Search for the cell housing the specified text and yield its (X, Y) center coordinate. 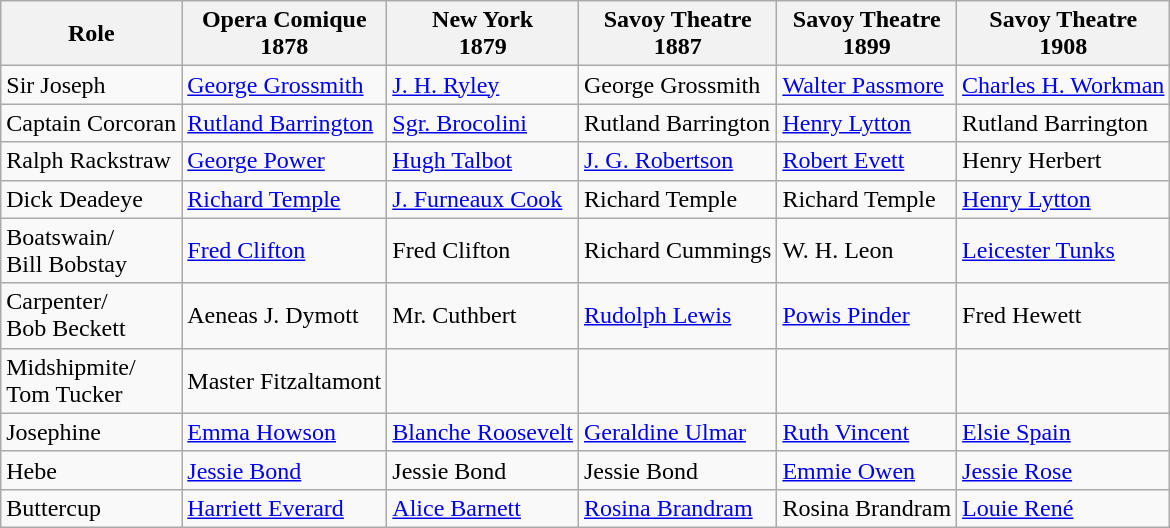
Charles H. Workman (1064, 85)
Dick Deadeye (92, 199)
Henry Herbert (1064, 161)
Josephine (92, 432)
Richard Cummings (677, 250)
Savoy Theatre1887 (677, 34)
Savoy Theatre1908 (1064, 34)
Powis Pinder (867, 316)
Sgr. Brocolini (483, 123)
Jessie Rose (1064, 470)
Opera Comique1878 (284, 34)
Louie René (1064, 508)
Harriett Everard (284, 508)
Mr. Cuthbert (483, 316)
J. G. Robertson (677, 161)
Alice Barnett (483, 508)
Walter Passmore (867, 85)
Captain Corcoran (92, 123)
Savoy Theatre1899 (867, 34)
W. H. Leon (867, 250)
Boatswain/Bill Bobstay (92, 250)
Master Fitzaltamont (284, 380)
Hebe (92, 470)
Blanche Roosevelt (483, 432)
Hugh Talbot (483, 161)
Fred Hewett (1064, 316)
Elsie Spain (1064, 432)
Ruth Vincent (867, 432)
Leicester Tunks (1064, 250)
Buttercup (92, 508)
Role (92, 34)
J. H. Ryley (483, 85)
J. Furneaux Cook (483, 199)
Sir Joseph (92, 85)
New York1879 (483, 34)
Rudolph Lewis (677, 316)
Carpenter/Bob Beckett (92, 316)
Ralph Rackstraw (92, 161)
Emma Howson (284, 432)
Emmie Owen (867, 470)
George Power (284, 161)
Geraldine Ulmar (677, 432)
Midshipmite/Tom Tucker (92, 380)
Robert Evett (867, 161)
Aeneas J. Dymott (284, 316)
